Extract the (x, y) coordinate from the center of the cell holding the provided text.  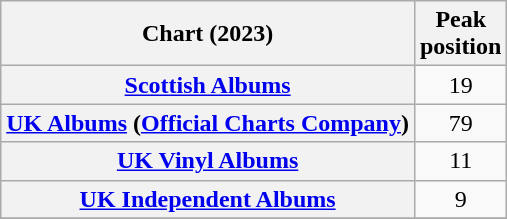
UK Vinyl Albums (208, 161)
Chart (2023) (208, 34)
Scottish Albums (208, 85)
Peakposition (460, 34)
79 (460, 123)
11 (460, 161)
UK Albums (Official Charts Company) (208, 123)
UK Independent Albums (208, 199)
19 (460, 85)
9 (460, 199)
